Detect which cell encompasses the target text, then output its [x, y] center coordinate. 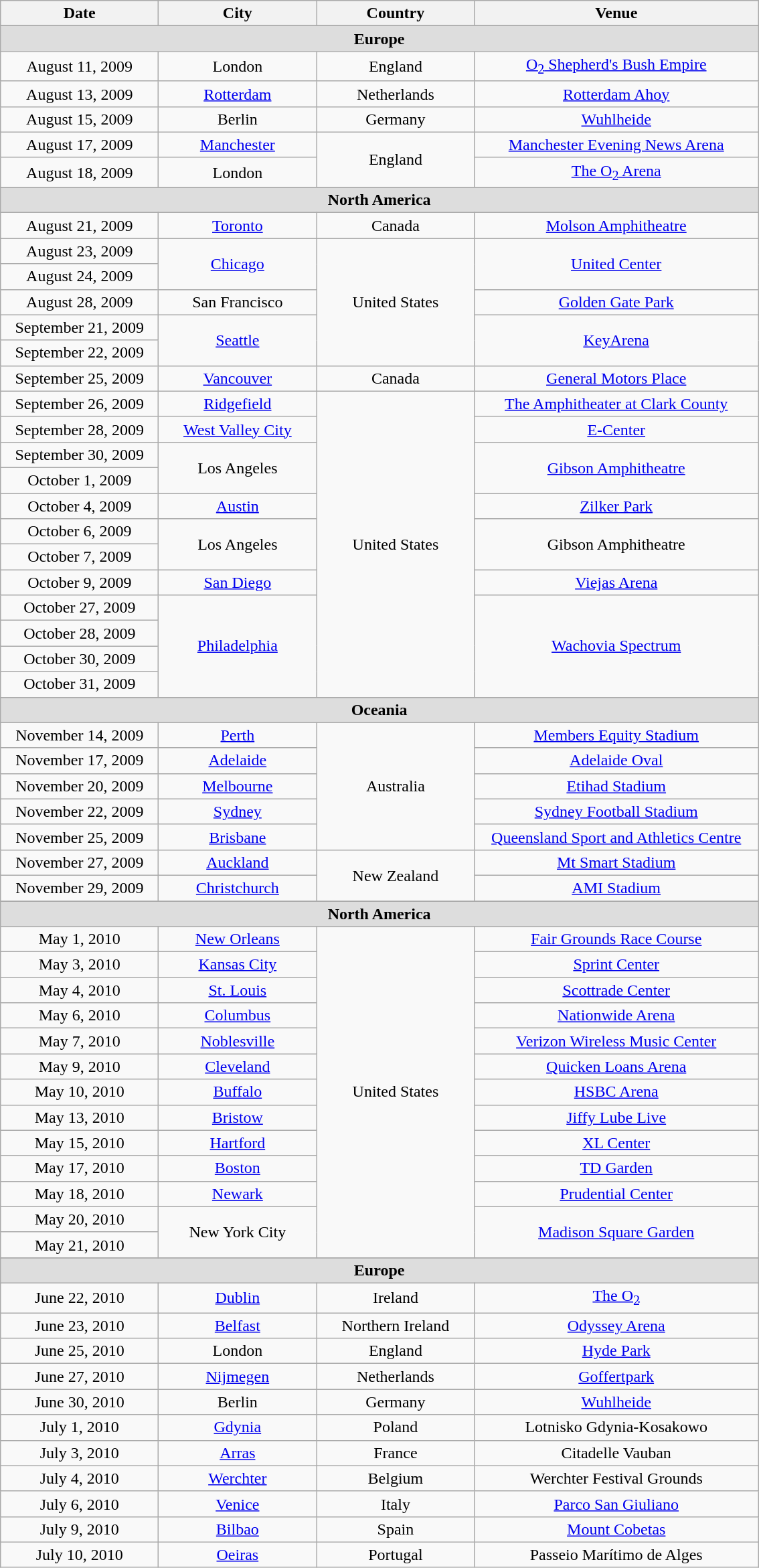
Gdynia [238, 1427]
Austin [238, 505]
Northern Ireland [396, 1326]
Rotterdam Ahoy [616, 94]
May 15, 2010 [80, 1143]
October 6, 2009 [80, 532]
July 4, 2010 [80, 1478]
November 20, 2009 [80, 786]
Hyde Park [616, 1351]
October 28, 2009 [80, 633]
United Center [616, 264]
Italy [396, 1504]
Fair Grounds Race Course [616, 939]
Spain [396, 1529]
Buffalo [238, 1092]
Kansas City [238, 965]
San Diego [238, 582]
November 14, 2009 [80, 735]
June 23, 2010 [80, 1326]
Perth [238, 735]
August 28, 2009 [80, 302]
The O2 Arena [616, 172]
XL Center [616, 1143]
Melbourne [238, 786]
September 26, 2009 [80, 404]
Parco San Giuliano [616, 1504]
August 23, 2009 [80, 251]
Oceania [379, 710]
Boston [238, 1168]
Odyssey Arena [616, 1326]
Sydney [238, 811]
August 13, 2009 [80, 94]
Arras [238, 1453]
August 24, 2009 [80, 277]
May 7, 2010 [80, 1041]
Molson Amphitheatre [616, 226]
Christchurch [238, 888]
Belgium [396, 1478]
September 30, 2009 [80, 455]
West Valley City [238, 429]
San Francisco [238, 302]
September 21, 2009 [80, 327]
May 9, 2010 [80, 1067]
Goffertpark [616, 1377]
E-Center [616, 429]
June 22, 2010 [80, 1298]
September 22, 2009 [80, 353]
October 1, 2009 [80, 480]
Viejas Arena [616, 582]
Ireland [396, 1298]
Venice [238, 1504]
May 10, 2010 [80, 1092]
Zilker Park [616, 505]
May 20, 2010 [80, 1219]
May 21, 2010 [80, 1245]
New Zealand [396, 875]
Auckland [238, 862]
Members Equity Stadium [616, 735]
Wachovia Spectrum [616, 646]
KeyArena [616, 340]
New Orleans [238, 939]
Manchester Evening News Arena [616, 145]
August 15, 2009 [80, 119]
Cleveland [238, 1067]
November 17, 2009 [80, 761]
AMI Stadium [616, 888]
August 17, 2009 [80, 145]
August 18, 2009 [80, 172]
August 11, 2009 [80, 66]
Mount Cobetas [616, 1529]
Werchter [238, 1478]
Sprint Center [616, 965]
May 13, 2010 [80, 1117]
July 9, 2010 [80, 1529]
Citadelle Vauban [616, 1453]
November 22, 2009 [80, 811]
Newark [238, 1194]
Adelaide [238, 761]
Passeio Marítimo de Alges [616, 1555]
Australia [396, 786]
August 21, 2009 [80, 226]
Vancouver [238, 378]
Toronto [238, 226]
July 3, 2010 [80, 1453]
Madison Square Garden [616, 1232]
Scottrade Center [616, 990]
TD Garden [616, 1168]
July 6, 2010 [80, 1504]
Brisbane [238, 837]
France [396, 1453]
May 17, 2010 [80, 1168]
General Motors Place [616, 378]
September 25, 2009 [80, 378]
Ridgefield [238, 404]
June 25, 2010 [80, 1351]
City [238, 13]
Werchter Festival Grounds [616, 1478]
Venue [616, 13]
Chicago [238, 264]
Philadelphia [238, 646]
O2 Shepherd's Bush Empire [616, 66]
Bristow [238, 1117]
October 4, 2009 [80, 505]
Hartford [238, 1143]
Quicken Loans Arena [616, 1067]
Prudential Center [616, 1194]
July 10, 2010 [80, 1555]
Country [396, 13]
Queensland Sport and Athletics Centre [616, 837]
Nationwide Arena [616, 1016]
Sydney Football Stadium [616, 811]
July 1, 2010 [80, 1427]
The O2 [616, 1298]
October 27, 2009 [80, 608]
Golden Gate Park [616, 302]
November 27, 2009 [80, 862]
Belfast [238, 1326]
Noblesville [238, 1041]
Nijmegen [238, 1377]
May 4, 2010 [80, 990]
November 25, 2009 [80, 837]
Portugal [396, 1555]
October 7, 2009 [80, 557]
Etihad Stadium [616, 786]
May 3, 2010 [80, 965]
St. Louis [238, 990]
Poland [396, 1427]
May 18, 2010 [80, 1194]
October 30, 2009 [80, 659]
Lotnisko Gdynia-Kosakowo [616, 1427]
HSBC Arena [616, 1092]
October 31, 2009 [80, 684]
Dublin [238, 1298]
Verizon Wireless Music Center [616, 1041]
June 30, 2010 [80, 1402]
May 1, 2010 [80, 939]
May 6, 2010 [80, 1016]
Jiffy Lube Live [616, 1117]
June 27, 2010 [80, 1377]
September 28, 2009 [80, 429]
Bilbao [238, 1529]
October 9, 2009 [80, 582]
The Amphitheater at Clark County [616, 404]
Oeiras [238, 1555]
Seattle [238, 340]
November 29, 2009 [80, 888]
New York City [238, 1232]
Manchester [238, 145]
Date [80, 13]
Rotterdam [238, 94]
Adelaide Oval [616, 761]
Columbus [238, 1016]
Mt Smart Stadium [616, 862]
